Capture the cell that displays the provided text and extract its (x, y) central coordinate. 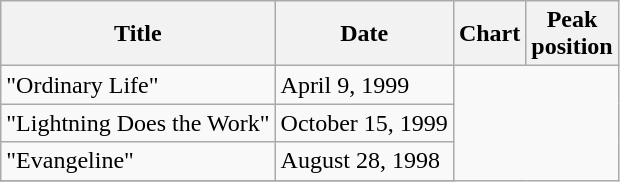
Peakposition (572, 34)
"Evangeline" (138, 161)
April 9, 1999 (364, 85)
August 28, 1998 (364, 161)
Date (364, 34)
"Lightning Does the Work" (138, 123)
Chart (489, 34)
Title (138, 34)
October 15, 1999 (364, 123)
"Ordinary Life" (138, 85)
